Identify which cell holds the provided text, then report its [X, Y] central coordinate. 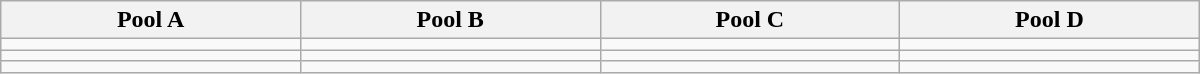
Pool C [750, 20]
Pool D [1050, 20]
Pool A [151, 20]
Pool B [450, 20]
